Return the [X, Y] coordinate for the center point of the cell that contains the specified text.  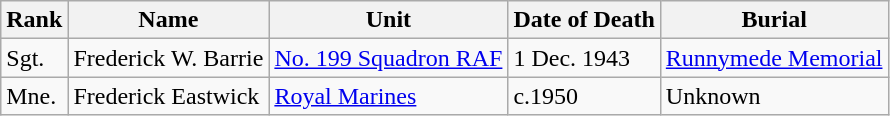
Sgt. [34, 58]
Date of Death [584, 20]
1 Dec. 1943 [584, 58]
No. 199 Squadron RAF [388, 58]
Burial [774, 20]
Mne. [34, 96]
Unknown [774, 96]
Frederick Eastwick [168, 96]
Runnymede Memorial [774, 58]
c.1950 [584, 96]
Royal Marines [388, 96]
Rank [34, 20]
Unit [388, 20]
Name [168, 20]
Frederick W. Barrie [168, 58]
